From the cell containing the given text, extract its center point as (X, Y) coordinate. 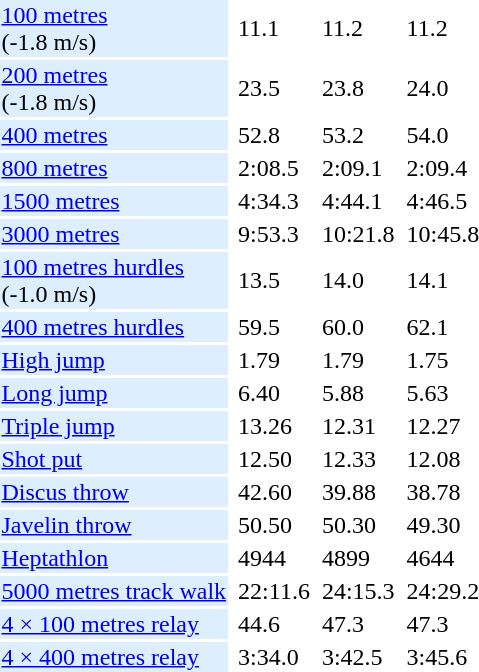
12.33 (358, 459)
13.26 (274, 426)
6.40 (274, 393)
4944 (274, 558)
400 metres (114, 135)
4:34.3 (274, 201)
47.3 (358, 624)
1500 metres (114, 201)
60.0 (358, 327)
4:44.1 (358, 201)
12.50 (274, 459)
50.30 (358, 525)
50.50 (274, 525)
23.8 (358, 88)
10:21.8 (358, 234)
Discus throw (114, 492)
2:09.1 (358, 168)
24:15.3 (358, 591)
9:53.3 (274, 234)
13.5 (274, 280)
14.0 (358, 280)
Shot put (114, 459)
53.2 (358, 135)
200 metres (-1.8 m/s) (114, 88)
12.31 (358, 426)
Triple jump (114, 426)
100 metres (-1.8 m/s) (114, 28)
4 × 100 metres relay (114, 624)
52.8 (274, 135)
5.88 (358, 393)
4 × 400 metres relay (114, 657)
42.60 (274, 492)
Javelin throw (114, 525)
39.88 (358, 492)
100 metres hurdles (-1.0 m/s) (114, 280)
22:11.6 (274, 591)
2:08.5 (274, 168)
3000 metres (114, 234)
800 metres (114, 168)
11.2 (358, 28)
Heptathlon (114, 558)
High jump (114, 360)
23.5 (274, 88)
3:34.0 (274, 657)
4899 (358, 558)
400 metres hurdles (114, 327)
5000 metres track walk (114, 591)
44.6 (274, 624)
Long jump (114, 393)
3:42.5 (358, 657)
11.1 (274, 28)
59.5 (274, 327)
